Pinpoint the cell where the given text exists, returning its (x, y) midpoint coordinate. 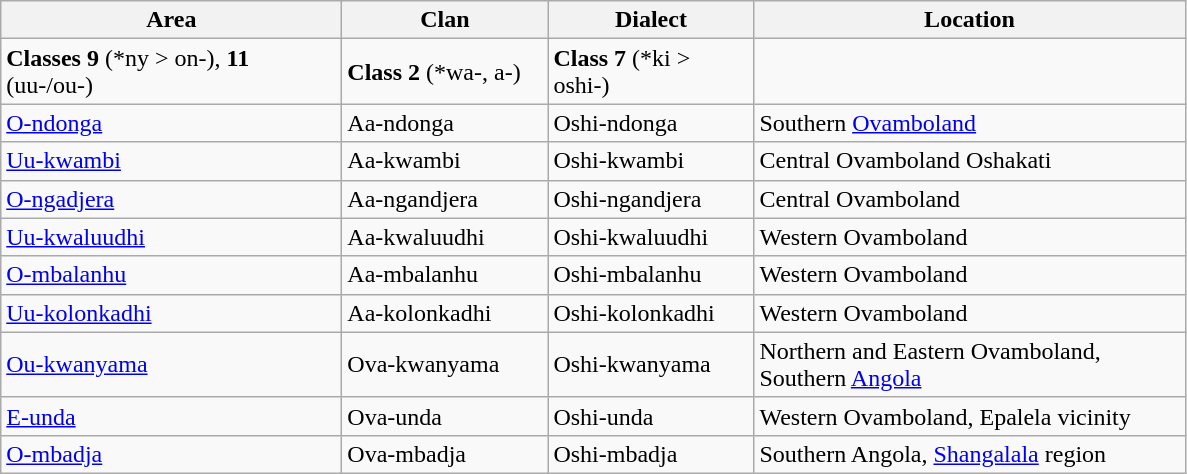
Oshi-mbalanhu (651, 275)
Oshi-kwaluudhi (651, 237)
Uu-kolonkadhi (172, 313)
Aa-ndonga (445, 123)
Oshi-unda (651, 416)
Dialect (651, 20)
Class 2 (*wa-, a-) (445, 72)
O-mbalanhu (172, 275)
Central Ovamboland (970, 199)
Ou-kwanyama (172, 364)
Oshi-kolonkadhi (651, 313)
O-mbadja (172, 454)
Aa-ngandjera (445, 199)
Oshi-ngandjera (651, 199)
Oshi-kwanyama (651, 364)
Clan (445, 20)
Southern Angola, Shangalala region (970, 454)
Uu-kwaluudhi (172, 237)
Southern Ovamboland (970, 123)
Uu-kwambi (172, 161)
Area (172, 20)
O-ndonga (172, 123)
Oshi-ndonga (651, 123)
Aa-kolonkadhi (445, 313)
Ova-unda (445, 416)
Classes 9 (*ny > on-), 11 (uu-/ou-) (172, 72)
Aa-mbalanhu (445, 275)
O-ngadjera (172, 199)
Central Ovamboland Oshakati (970, 161)
Ova-kwanyama (445, 364)
Aa-kwaluudhi (445, 237)
Location (970, 20)
Class 7 (*ki > oshi-) (651, 72)
E-unda (172, 416)
Western Ovamboland, Epalela vicinity (970, 416)
Oshi-mbadja (651, 454)
Oshi-kwambi (651, 161)
Aa-kwambi (445, 161)
Ova-mbadja (445, 454)
Northern and Eastern Ovamboland, Southern Angola (970, 364)
